For the text-containing cell, return its midpoint in [x, y] coordinate format. 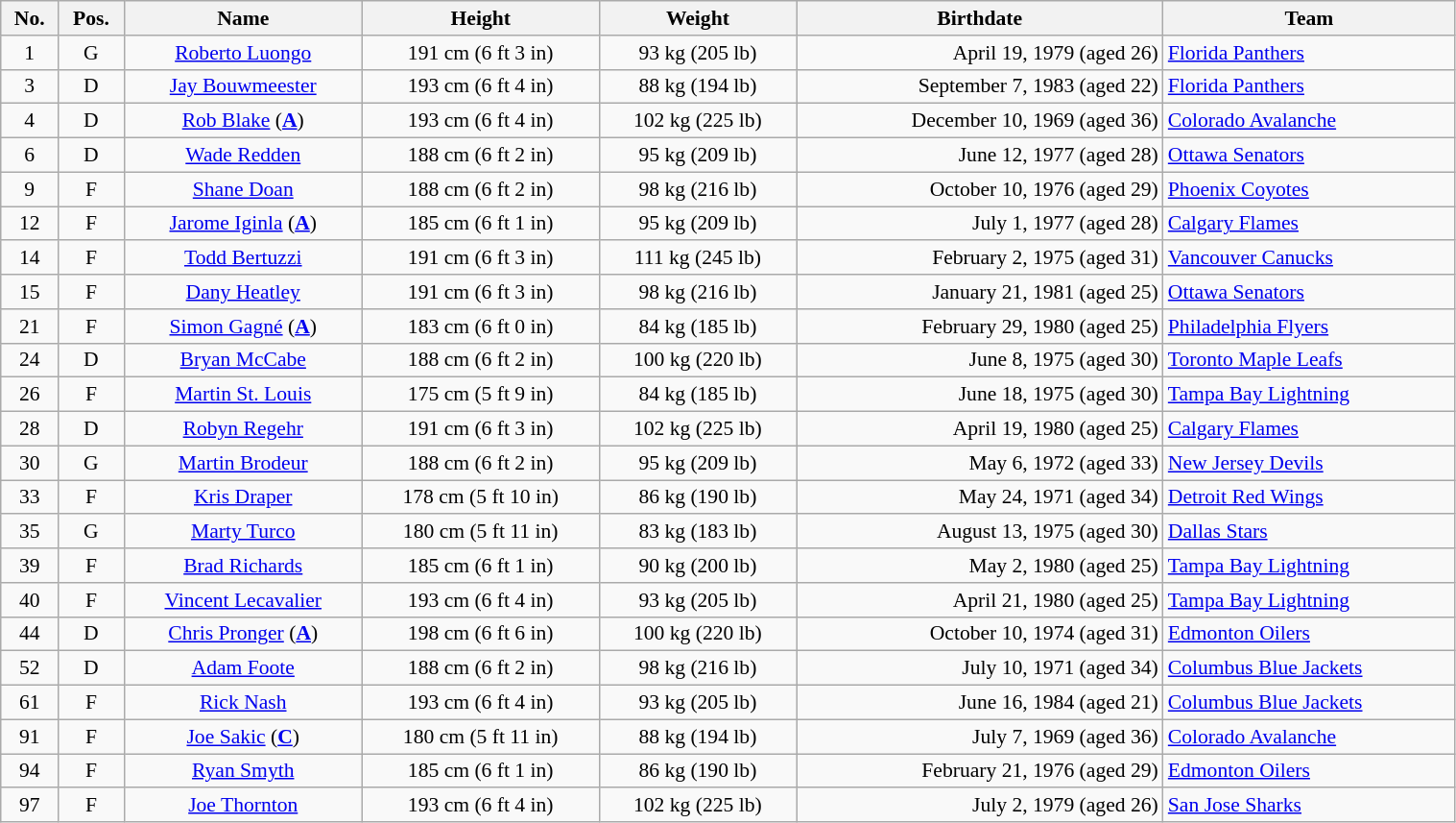
30 [30, 463]
90 kg (200 lb) [698, 566]
September 7, 1983 (aged 22) [980, 86]
111 kg (245 lb) [698, 258]
June 18, 1975 (aged 30) [980, 395]
July 2, 1979 (aged 26) [980, 806]
Philadelphia Flyers [1309, 327]
178 cm (5 ft 10 in) [480, 497]
14 [30, 258]
July 1, 1977 (aged 28) [980, 224]
Jay Bouwmeester [243, 86]
October 10, 1974 (aged 31) [980, 634]
33 [30, 497]
Rob Blake (A) [243, 121]
Weight [698, 18]
April 19, 1980 (aged 25) [980, 429]
15 [30, 292]
April 19, 1979 (aged 26) [980, 53]
Martin Brodeur [243, 463]
39 [30, 566]
Joe Thornton [243, 806]
June 12, 1977 (aged 28) [980, 156]
January 21, 1981 (aged 25) [980, 292]
175 cm (5 ft 9 in) [480, 395]
Robyn Regehr [243, 429]
Team [1309, 18]
12 [30, 224]
4 [30, 121]
Phoenix Coyotes [1309, 189]
July 7, 1969 (aged 36) [980, 737]
52 [30, 668]
9 [30, 189]
183 cm (6 ft 0 in) [480, 327]
Bryan McCabe [243, 360]
26 [30, 395]
40 [30, 600]
Ryan Smyth [243, 771]
Pos. [91, 18]
Rick Nash [243, 703]
August 13, 1975 (aged 30) [980, 532]
Brad Richards [243, 566]
Toronto Maple Leafs [1309, 360]
February 21, 1976 (aged 29) [980, 771]
94 [30, 771]
44 [30, 634]
October 10, 1976 (aged 29) [980, 189]
Martin St. Louis [243, 395]
December 10, 1969 (aged 36) [980, 121]
May 6, 1972 (aged 33) [980, 463]
February 2, 1975 (aged 31) [980, 258]
New Jersey Devils [1309, 463]
91 [30, 737]
February 29, 1980 (aged 25) [980, 327]
May 24, 1971 (aged 34) [980, 497]
6 [30, 156]
Chris Pronger (A) [243, 634]
24 [30, 360]
Detroit Red Wings [1309, 497]
Todd Bertuzzi [243, 258]
Shane Doan [243, 189]
June 8, 1975 (aged 30) [980, 360]
Vancouver Canucks [1309, 258]
61 [30, 703]
April 21, 1980 (aged 25) [980, 600]
June 16, 1984 (aged 21) [980, 703]
Roberto Luongo [243, 53]
97 [30, 806]
Dallas Stars [1309, 532]
83 kg (183 lb) [698, 532]
21 [30, 327]
Dany Heatley [243, 292]
198 cm (6 ft 6 in) [480, 634]
Vincent Lecavalier [243, 600]
3 [30, 86]
Name [243, 18]
Jarome Iginla (A) [243, 224]
May 2, 1980 (aged 25) [980, 566]
Marty Turco [243, 532]
Adam Foote [243, 668]
28 [30, 429]
San Jose Sharks [1309, 806]
Height [480, 18]
No. [30, 18]
1 [30, 53]
35 [30, 532]
Simon Gagné (A) [243, 327]
Wade Redden [243, 156]
Birthdate [980, 18]
Kris Draper [243, 497]
July 10, 1971 (aged 34) [980, 668]
Joe Sakic (C) [243, 737]
